Return the (x, y) coordinate for the center point of the cell that contains the specified text.  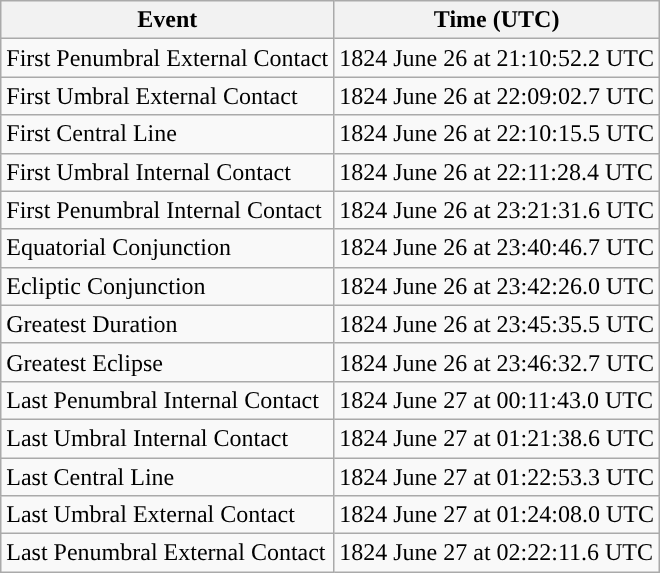
Greatest Eclipse (168, 362)
1824 June 26 at 22:09:02.7 UTC (497, 96)
1824 June 27 at 02:22:11.6 UTC (497, 553)
First Penumbral Internal Contact (168, 210)
1824 June 26 at 23:21:31.6 UTC (497, 210)
Last Umbral Internal Contact (168, 438)
1824 June 26 at 23:45:35.5 UTC (497, 324)
1824 June 27 at 01:24:08.0 UTC (497, 515)
1824 June 27 at 00:11:43.0 UTC (497, 400)
1824 June 27 at 01:21:38.6 UTC (497, 438)
1824 June 26 at 22:10:15.5 UTC (497, 134)
1824 June 27 at 01:22:53.3 UTC (497, 477)
Equatorial Conjunction (168, 248)
First Central Line (168, 134)
First Umbral External Contact (168, 96)
Last Central Line (168, 477)
First Umbral Internal Contact (168, 172)
Time (UTC) (497, 20)
Last Penumbral External Contact (168, 553)
Ecliptic Conjunction (168, 286)
Last Umbral External Contact (168, 515)
1824 June 26 at 23:42:26.0 UTC (497, 286)
Event (168, 20)
1824 June 26 at 23:46:32.7 UTC (497, 362)
Greatest Duration (168, 324)
1824 June 26 at 23:40:46.7 UTC (497, 248)
1824 June 26 at 22:11:28.4 UTC (497, 172)
1824 June 26 at 21:10:52.2 UTC (497, 58)
First Penumbral External Contact (168, 58)
Last Penumbral Internal Contact (168, 400)
